Determine the [x, y] coordinate at the center of the cell enclosing the given text.  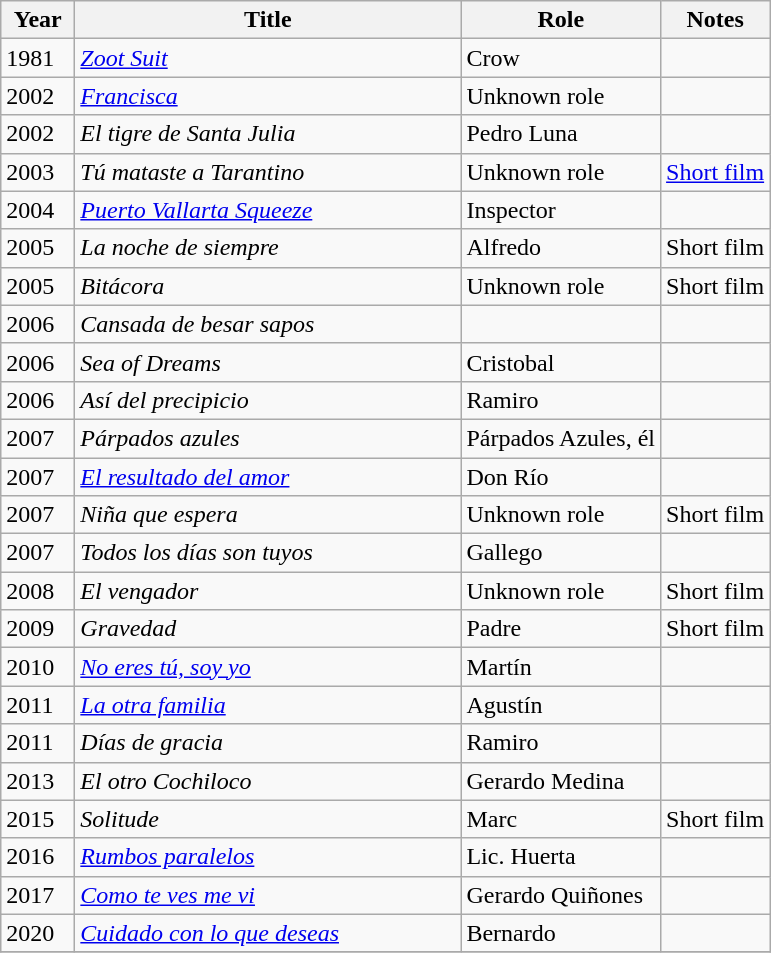
El resultado del amor [268, 477]
Lic. Huerta [561, 857]
Así del precipicio [268, 400]
Gerardo Quiñones [561, 895]
Title [268, 20]
Bernardo [561, 933]
2020 [38, 933]
El vengador [268, 591]
2010 [38, 667]
Tú mataste a Tarantino [268, 172]
2017 [38, 895]
Agustín [561, 705]
2016 [38, 857]
Solitude [268, 819]
2013 [38, 781]
Padre [561, 629]
Inspector [561, 210]
2008 [38, 591]
Gallego [561, 553]
Puerto Vallarta Squeeze [268, 210]
2003 [38, 172]
Cansada de besar sapos [268, 324]
El tigre de Santa Julia [268, 134]
Francisca [268, 96]
No eres tú, soy yo [268, 667]
Notes [716, 20]
Cristobal [561, 362]
La otra familia [268, 705]
Como te ves me vi [268, 895]
Alfredo [561, 248]
2009 [38, 629]
Pedro Luna [561, 134]
Marc [561, 819]
Bitácora [268, 286]
Gravedad [268, 629]
Párpados Azules, él [561, 438]
2004 [38, 210]
Crow [561, 58]
Todos los días son tuyos [268, 553]
Zoot Suit [268, 58]
Role [561, 20]
Gerardo Medina [561, 781]
Niña que espera [268, 515]
1981 [38, 58]
Sea of Dreams [268, 362]
2015 [38, 819]
Don Río [561, 477]
Días de gracia [268, 743]
El otro Cochiloco [268, 781]
Year [38, 20]
Cuidado con lo que deseas [268, 933]
Rumbos paralelos [268, 857]
Párpados azules [268, 438]
La noche de siempre [268, 248]
Martín [561, 667]
